For the text-containing cell, return its midpoint in [X, Y] coordinate format. 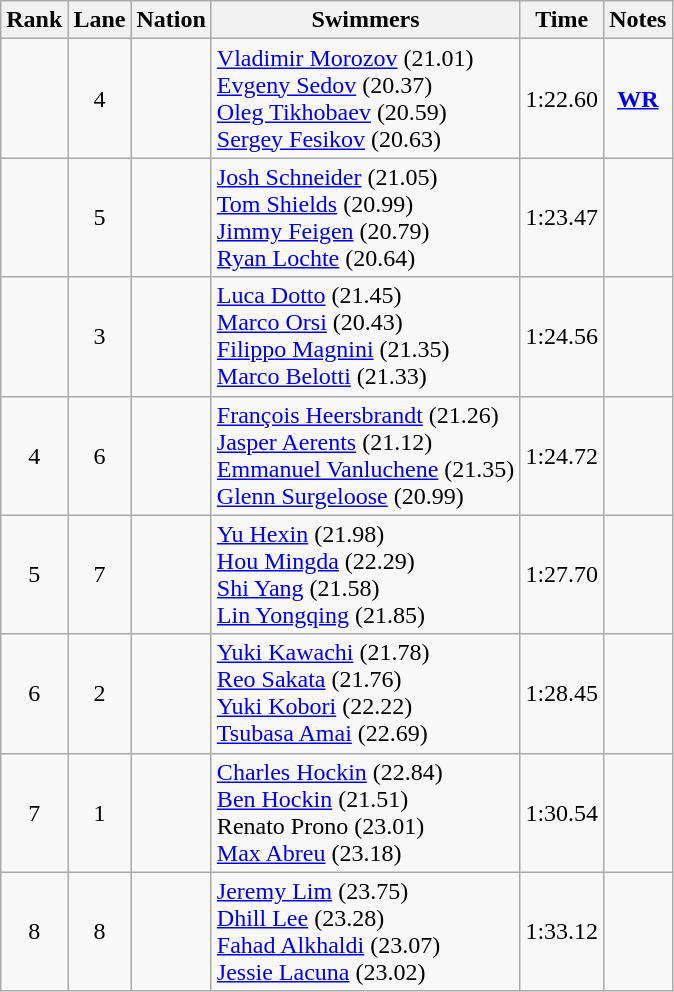
Swimmers [366, 20]
1 [100, 812]
1:33.12 [562, 932]
Josh Schneider (21.05)Tom Shields (20.99)Jimmy Feigen (20.79)Ryan Lochte (20.64) [366, 218]
Lane [100, 20]
François Heersbrandt (21.26)Jasper Aerents (21.12)Emmanuel Vanluchene (21.35)Glenn Surgeloose (20.99) [366, 456]
Time [562, 20]
Vladimir Morozov (21.01)Evgeny Sedov (20.37)Oleg Tikhobaev (20.59)Sergey Fesikov (20.63) [366, 98]
Yuki Kawachi (21.78)Reo Sakata (21.76)Yuki Kobori (22.22)Tsubasa Amai (22.69) [366, 694]
1:28.45 [562, 694]
Yu Hexin (21.98)Hou Mingda (22.29)Shi Yang (21.58)Lin Yongqing (21.85) [366, 574]
1:23.47 [562, 218]
Luca Dotto (21.45)Marco Orsi (20.43)Filippo Magnini (21.35)Marco Belotti (21.33) [366, 336]
3 [100, 336]
1:22.60 [562, 98]
Rank [34, 20]
Notes [638, 20]
1:27.70 [562, 574]
2 [100, 694]
1:24.72 [562, 456]
Jeremy Lim (23.75)Dhill Lee (23.28)Fahad Alkhaldi (23.07)Jessie Lacuna (23.02) [366, 932]
Charles Hockin (22.84)Ben Hockin (21.51)Renato Prono (23.01)Max Abreu (23.18) [366, 812]
1:24.56 [562, 336]
Nation [171, 20]
WR [638, 98]
1:30.54 [562, 812]
